Identify which cell holds the provided text, then report its [x, y] central coordinate. 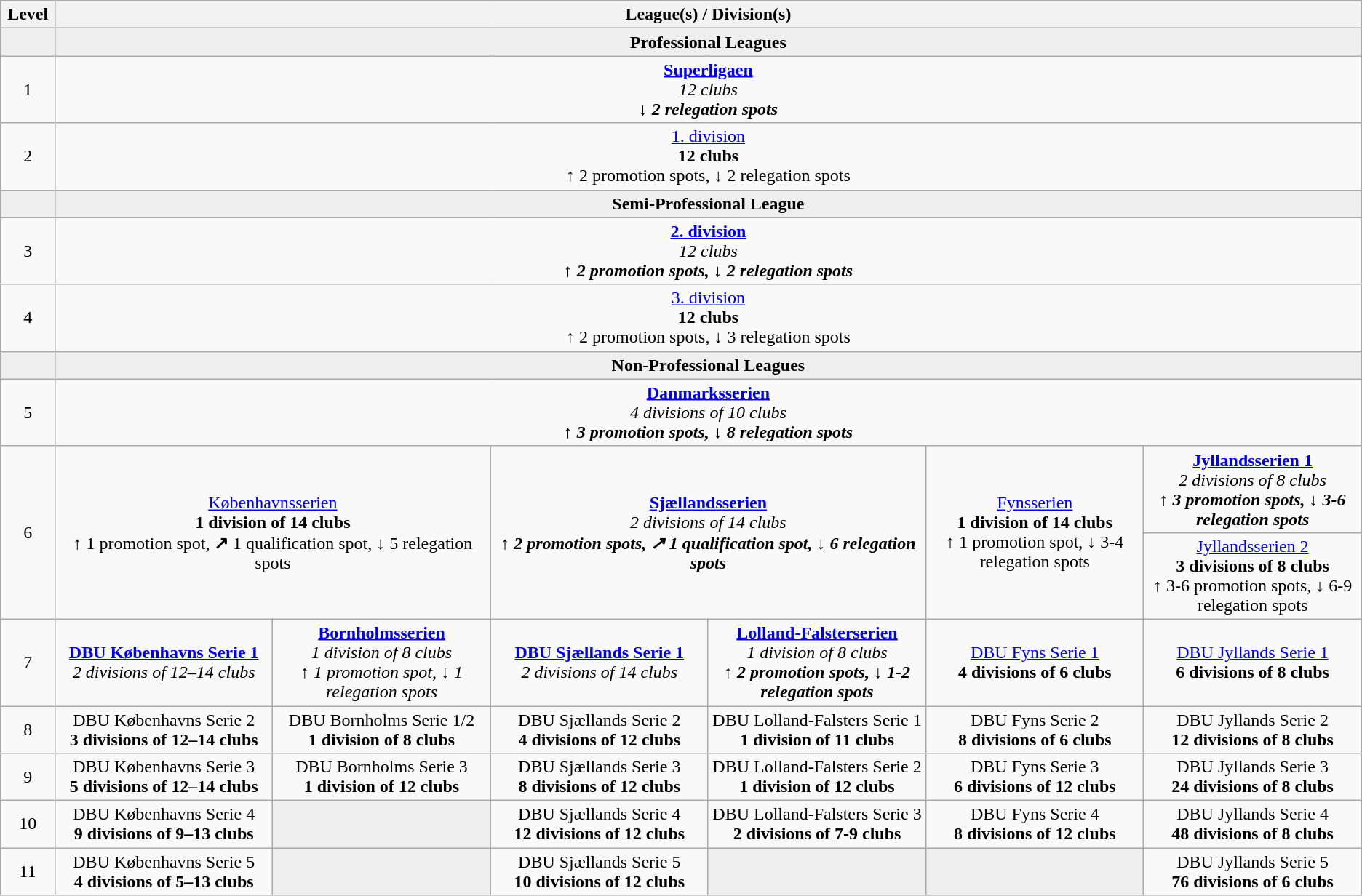
3 [28, 251]
Jyllandsserien 12 divisions of 8 clubs↑ 3 promotion spots, ↓ 3-6 relegation spots [1253, 489]
Lolland-Falsterserien1 division of 8 clubs↑ 2 promotion spots, ↓ 1-2 relegation spots [816, 662]
Non-Professional Leagues [709, 365]
DBU Københavns Serie 35 divisions of 12–14 clubs [164, 777]
DBU Bornholms Serie 1/21 division of 8 clubs [381, 729]
3. division12 clubs↑ 2 promotion spots, ↓ 3 relegation spots [709, 318]
5 [28, 412]
DBU Københavns Serie 12 divisions of 12–14 clubs [164, 662]
8 [28, 729]
DBU Fyns Serie 14 divisions of 6 clubs [1035, 662]
DBU Lolland-Falsters Serie 11 division of 11 clubs [816, 729]
DBU Fyns Serie 48 divisions of 12 clubs [1035, 825]
DBU Københavns Serie 49 divisions of 9–13 clubs [164, 825]
2 [28, 156]
DBU Sjællands Serie 412 divisions of 12 clubs [600, 825]
9 [28, 777]
DBU Jyllands Serie 16 divisions of 8 clubs [1253, 662]
Bornholmsserien1 division of 8 clubs↑ 1 promotion spot, ↓ 1 relegation spots [381, 662]
DBU Københavns Serie 23 divisions of 12–14 clubs [164, 729]
DBU Fyns Serie 28 divisions of 6 clubs [1035, 729]
Semi-Professional League [709, 204]
Jyllandsserien 23 divisions of 8 clubs↑ 3-6 promotion spots, ↓ 6-9 relegation spots [1253, 576]
10 [28, 825]
DBU Københavns Serie 54 divisions of 5–13 clubs [164, 871]
Fynsserien1 division of 14 clubs↑ 1 promotion spot, ↓ 3-4 relegation spots [1035, 532]
DBU Jyllands Serie 324 divisions of 8 clubs [1253, 777]
Professional Leagues [709, 42]
DBU Bornholms Serie 31 division of 12 clubs [381, 777]
6 [28, 532]
DBU Sjællands Serie 12 divisions of 14 clubs [600, 662]
DBU Lolland-Falsters Serie 21 division of 12 clubs [816, 777]
11 [28, 871]
2. division12 clubs↑ 2 promotion spots, ↓ 2 relegation spots [709, 251]
DBU Fyns Serie 36 divisions of 12 clubs [1035, 777]
DBU Lolland-Falsters Serie 32 divisions of 7-9 clubs [816, 825]
DBU Jyllands Serie 212 divisions of 8 clubs [1253, 729]
1 [28, 89]
4 [28, 318]
Level [28, 15]
League(s) / Division(s) [709, 15]
Danmarksserien4 divisions of 10 clubs↑ 3 promotion spots, ↓ 8 relegation spots [709, 412]
7 [28, 662]
Sjællandsserien2 divisions of 14 clubs↑ 2 promotion spots, ↗ 1 qualification spot, ↓ 6 relegation spots [709, 532]
DBU Sjællands Serie 510 divisions of 12 clubs [600, 871]
1. division12 clubs↑ 2 promotion spots, ↓ 2 relegation spots [709, 156]
DBU Sjællands Serie 38 divisions of 12 clubs [600, 777]
DBU Jyllands Serie 576 divisions of 6 clubs [1253, 871]
DBU Sjællands Serie 24 divisions of 12 clubs [600, 729]
Københavnsserien1 division of 14 clubs↑ 1 promotion spot, ↗ 1 qualification spot, ↓ 5 relegation spots [274, 532]
DBU Jyllands Serie 448 divisions of 8 clubs [1253, 825]
Superligaen12 clubs↓ 2 relegation spots [709, 89]
